Detect which cell encompasses the target text, then output its (x, y) center coordinate. 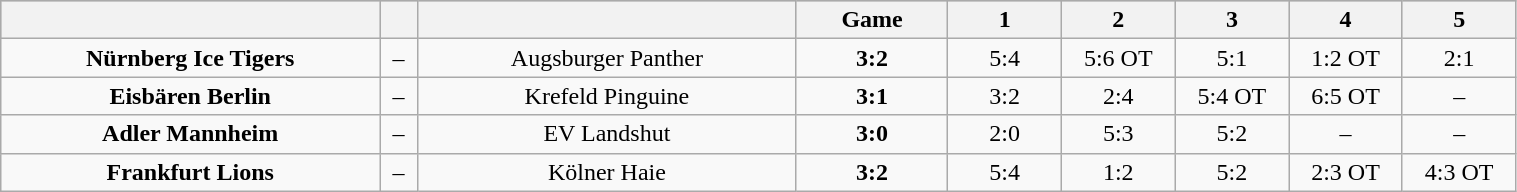
2 (1118, 20)
Nürnberg Ice Tigers (190, 58)
2:4 (1118, 96)
Adler Mannheim (190, 134)
5:1 (1232, 58)
Game (872, 20)
4 (1346, 20)
Eisbären Berlin (190, 96)
3:0 (872, 134)
Krefeld Pinguine (606, 96)
5 (1459, 20)
6:5 OT (1346, 96)
5:6 OT (1118, 58)
5:3 (1118, 134)
3 (1232, 20)
2:0 (1005, 134)
2:1 (1459, 58)
1:2 (1118, 172)
5:4 OT (1232, 96)
4:3 OT (1459, 172)
EV Landshut (606, 134)
Frankfurt Lions (190, 172)
Kölner Haie (606, 172)
1 (1005, 20)
2:3 OT (1346, 172)
3:1 (872, 96)
Augsburger Panther (606, 58)
1:2 OT (1346, 58)
